Determine the [X, Y] coordinate at the center of the cell enclosing the given text.  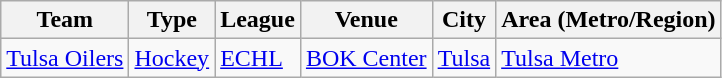
Tulsa Oilers [65, 58]
Type [172, 20]
City [464, 20]
Team [65, 20]
Venue [366, 20]
Area (Metro/Region) [608, 20]
BOK Center [366, 58]
Tulsa Metro [608, 58]
ECHL [258, 58]
Tulsa [464, 58]
League [258, 20]
Hockey [172, 58]
